Extract the (X, Y) coordinate from the center of the cell holding the provided text.  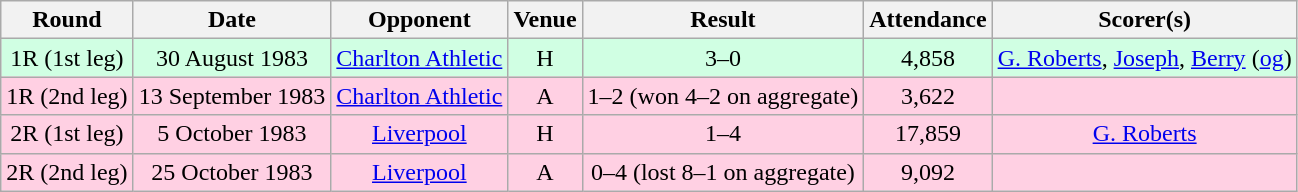
Scorer(s) (1144, 20)
Date (232, 20)
Opponent (420, 20)
2R (2nd leg) (67, 172)
17,859 (928, 134)
Result (723, 20)
G. Roberts (1144, 134)
5 October 1983 (232, 134)
2R (1st leg) (67, 134)
13 September 1983 (232, 96)
9,092 (928, 172)
1R (2nd leg) (67, 96)
30 August 1983 (232, 58)
1–2 (won 4–2 on aggregate) (723, 96)
1–4 (723, 134)
3–0 (723, 58)
3,622 (928, 96)
1R (1st leg) (67, 58)
25 October 1983 (232, 172)
0–4 (lost 8–1 on aggregate) (723, 172)
G. Roberts, Joseph, Berry (og) (1144, 58)
Round (67, 20)
Venue (545, 20)
4,858 (928, 58)
Attendance (928, 20)
